Detect which cell encompasses the target text, then output its (X, Y) center coordinate. 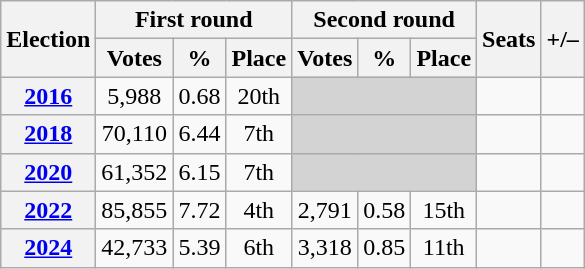
5,988 (134, 96)
7.72 (200, 210)
85,855 (134, 210)
15th (444, 210)
0.85 (384, 248)
Election (48, 39)
2018 (48, 134)
Second round (384, 20)
+/– (562, 39)
11th (444, 248)
6.15 (200, 172)
2020 (48, 172)
4th (259, 210)
6th (259, 248)
3,318 (325, 248)
2022 (48, 210)
20th (259, 96)
First round (194, 20)
2016 (48, 96)
61,352 (134, 172)
5.39 (200, 248)
6.44 (200, 134)
Seats (509, 39)
2,791 (325, 210)
70,110 (134, 134)
0.68 (200, 96)
0.58 (384, 210)
42,733 (134, 248)
2024 (48, 248)
